From the cell containing the given text, extract its center point as [X, Y] coordinate. 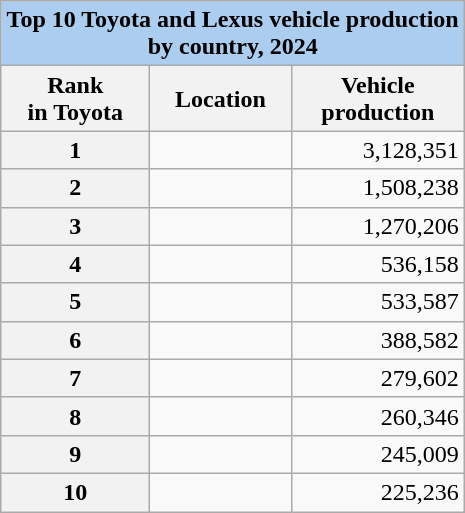
3 [75, 226]
245,009 [378, 454]
5 [75, 302]
388,582 [378, 340]
260,346 [378, 416]
8 [75, 416]
10 [75, 492]
2 [75, 188]
7 [75, 378]
3,128,351 [378, 150]
225,236 [378, 492]
1 [75, 150]
1,508,238 [378, 188]
Location [220, 98]
536,158 [378, 264]
Rankin Toyota [75, 98]
279,602 [378, 378]
6 [75, 340]
Top 10 Toyota and Lexus vehicle productionby country, 2024 [232, 34]
9 [75, 454]
Vehicleproduction [378, 98]
1,270,206 [378, 226]
533,587 [378, 302]
4 [75, 264]
